From the cell containing the given text, extract its center point as [x, y] coordinate. 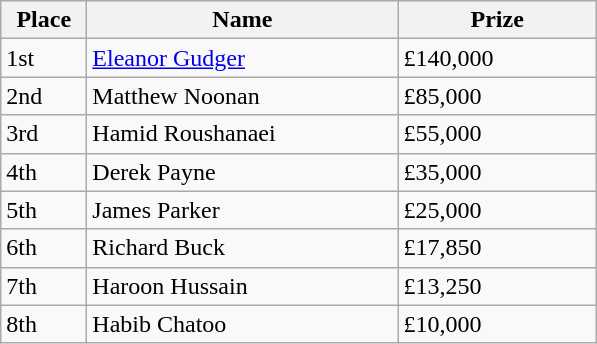
£140,000 [498, 58]
Eleanor Gudger [242, 58]
Prize [498, 20]
Richard Buck [242, 248]
6th [44, 248]
Derek Payne [242, 172]
1st [44, 58]
3rd [44, 134]
Haroon Hussain [242, 286]
£25,000 [498, 210]
4th [44, 172]
8th [44, 324]
£17,850 [498, 248]
James Parker [242, 210]
Place [44, 20]
£13,250 [498, 286]
Matthew Noonan [242, 96]
Habib Chatoo [242, 324]
Hamid Roushanaei [242, 134]
£35,000 [498, 172]
£10,000 [498, 324]
£55,000 [498, 134]
2nd [44, 96]
7th [44, 286]
5th [44, 210]
Name [242, 20]
£85,000 [498, 96]
